Return the [X, Y] coordinate for the center point of the cell that contains the specified text.  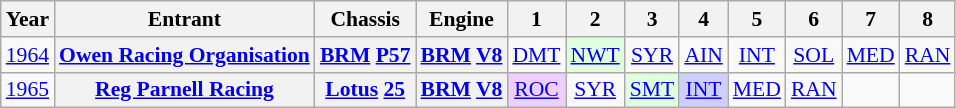
SMT [652, 90]
6 [814, 19]
7 [871, 19]
SOL [814, 55]
AIN [703, 55]
Year [28, 19]
Engine [462, 19]
5 [757, 19]
1 [536, 19]
1964 [28, 55]
Entrant [184, 19]
Chassis [366, 19]
Lotus 25 [366, 90]
Owen Racing Organisation [184, 55]
NWT [596, 55]
ROC [536, 90]
Reg Parnell Racing [184, 90]
BRM P57 [366, 55]
1965 [28, 90]
DMT [536, 55]
3 [652, 19]
2 [596, 19]
8 [928, 19]
4 [703, 19]
